Find where the given text appears and provide that cell's center as [X, Y] coordinate. 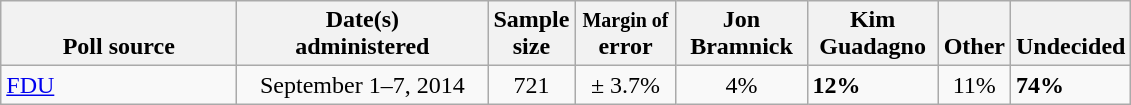
JonBramnick [742, 34]
Date(s)administered [362, 34]
± 3.7% [626, 85]
Margin oferror [626, 34]
721 [532, 85]
Other [974, 34]
74% [1071, 85]
September 1–7, 2014 [362, 85]
4% [742, 85]
Poll source [119, 34]
FDU [119, 85]
Undecided [1071, 34]
12% [872, 85]
Samplesize [532, 34]
11% [974, 85]
KimGuadagno [872, 34]
